From the cell containing the given text, extract its center point as [x, y] coordinate. 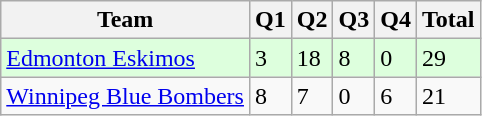
Winnipeg Blue Bombers [126, 96]
Edmonton Eskimos [126, 58]
Q1 [270, 20]
6 [396, 96]
21 [448, 96]
Total [448, 20]
Team [126, 20]
Q3 [354, 20]
7 [312, 96]
3 [270, 58]
Q4 [396, 20]
18 [312, 58]
29 [448, 58]
Q2 [312, 20]
